Output the (X, Y) coordinate of the center of the cell containing the given text.  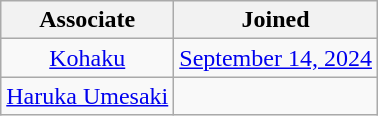
Associate (88, 20)
Kohaku (88, 58)
Haruka Umesaki (88, 96)
September 14, 2024 (276, 58)
Joined (276, 20)
